Locate the cell with the specified text and output its [X, Y] center coordinate. 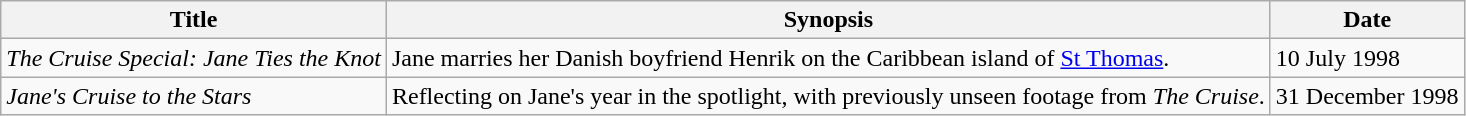
The Cruise Special: Jane Ties the Knot [194, 58]
Date [1367, 20]
10 July 1998 [1367, 58]
Jane marries her Danish boyfriend Henrik on the Caribbean island of St Thomas. [828, 58]
Reflecting on Jane's year in the spotlight, with previously unseen footage from The Cruise. [828, 96]
Title [194, 20]
31 December 1998 [1367, 96]
Jane's Cruise to the Stars [194, 96]
Synopsis [828, 20]
